Extract the [x, y] coordinate from the center of the cell holding the provided text.  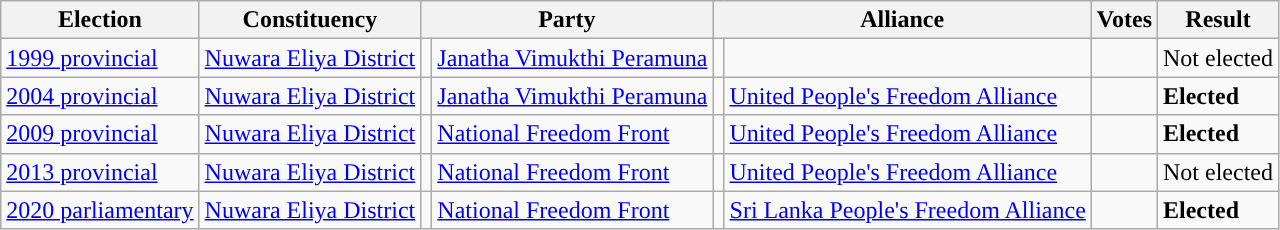
Sri Lanka People's Freedom Alliance [908, 210]
Party [567, 20]
Result [1218, 20]
Constituency [310, 20]
1999 provincial [100, 58]
2020 parliamentary [100, 210]
2013 provincial [100, 172]
Alliance [902, 20]
2009 provincial [100, 134]
2004 provincial [100, 96]
Votes [1124, 20]
Election [100, 20]
